Identify which cell holds the provided text, then report its [X, Y] central coordinate. 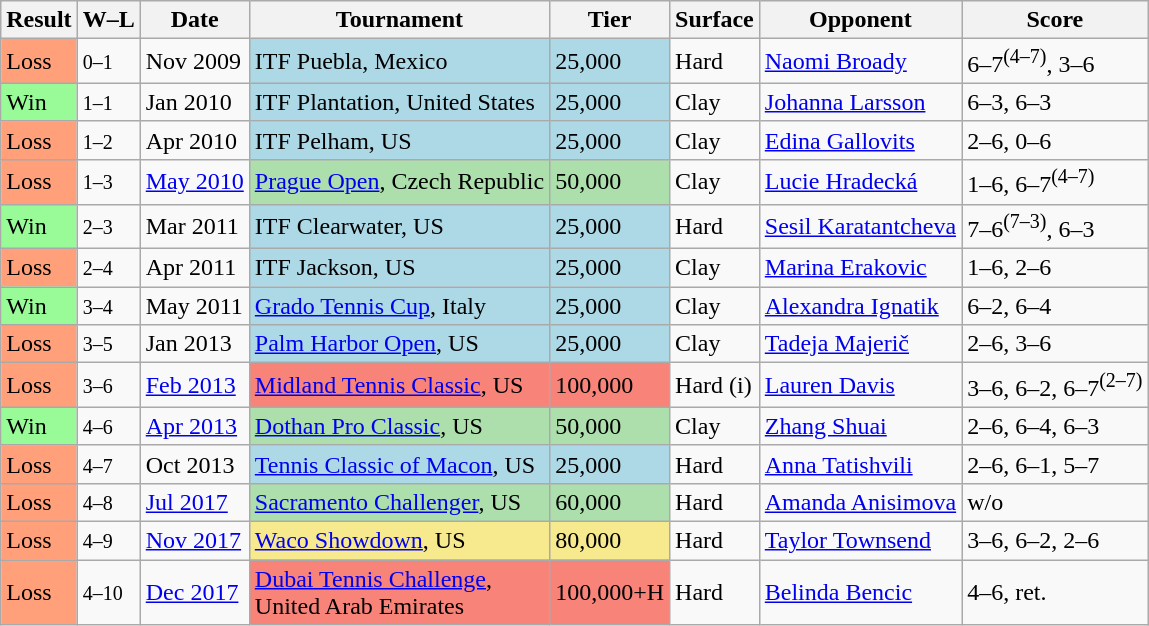
4–8 [108, 502]
May 2011 [194, 306]
Apr 2010 [194, 140]
W–L [108, 20]
2–6, 6–4, 6–3 [1055, 426]
2–4 [108, 268]
Result [39, 20]
1–6, 2–6 [1055, 268]
Sesil Karatantcheva [860, 226]
ITF Clearwater, US [399, 226]
Naomi Broady [860, 62]
4–9 [108, 541]
3–4 [108, 306]
6–3, 6–3 [1055, 102]
May 2010 [194, 182]
4–6, ret. [1055, 592]
Feb 2013 [194, 386]
2–3 [108, 226]
2–6, 3–6 [1055, 344]
Lauren Davis [860, 386]
80,000 [610, 541]
6–7(4–7), 3–6 [1055, 62]
1–3 [108, 182]
Johanna Larsson [860, 102]
Waco Showdown, US [399, 541]
ITF Puebla, Mexico [399, 62]
3–6, 6–2, 2–6 [1055, 541]
Marina Erakovic [860, 268]
4–10 [108, 592]
Oct 2013 [194, 464]
Tennis Classic of Macon, US [399, 464]
Dubai Tennis Challenge, United Arab Emirates [399, 592]
Jul 2017 [194, 502]
3–6 [108, 386]
Dec 2017 [194, 592]
6–2, 6–4 [1055, 306]
Nov 2009 [194, 62]
Palm Harbor Open, US [399, 344]
0–1 [108, 62]
3–5 [108, 344]
Jan 2010 [194, 102]
3–6, 6–2, 6–7(2–7) [1055, 386]
4–7 [108, 464]
2–6, 0–6 [1055, 140]
Sacramento Challenger, US [399, 502]
Date [194, 20]
Tadeja Majerič [860, 344]
Apr 2011 [194, 268]
Belinda Bencic [860, 592]
Alexandra Ignatik [860, 306]
Mar 2011 [194, 226]
60,000 [610, 502]
Surface [715, 20]
ITF Jackson, US [399, 268]
1–1 [108, 102]
Grado Tennis Cup, Italy [399, 306]
7–6(7–3), 6–3 [1055, 226]
w/o [1055, 502]
Score [1055, 20]
Jan 2013 [194, 344]
Prague Open, Czech Republic [399, 182]
Edina Gallovits [860, 140]
ITF Plantation, United States [399, 102]
Hard (i) [715, 386]
Dothan Pro Classic, US [399, 426]
1–6, 6–7(4–7) [1055, 182]
1–2 [108, 140]
Opponent [860, 20]
Zhang Shuai [860, 426]
Taylor Townsend [860, 541]
Apr 2013 [194, 426]
100,000+H [610, 592]
Anna Tatishvili [860, 464]
Nov 2017 [194, 541]
Midland Tennis Classic, US [399, 386]
4–6 [108, 426]
Tier [610, 20]
2–6, 6–1, 5–7 [1055, 464]
Amanda Anisimova [860, 502]
ITF Pelham, US [399, 140]
100,000 [610, 386]
Tournament [399, 20]
Lucie Hradecká [860, 182]
